Return (x, y) of the center of cell containing provided text 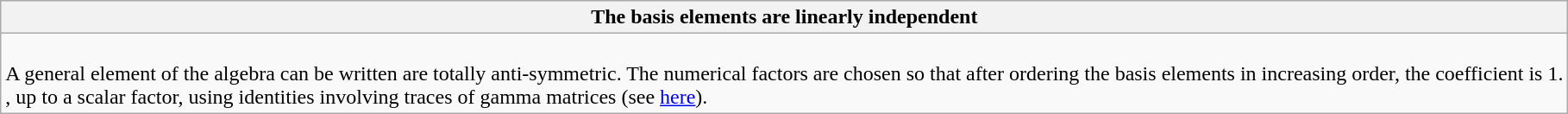
The basis elements are linearly independent (785, 17)
